From the cell containing the given text, extract its center point as (X, Y) coordinate. 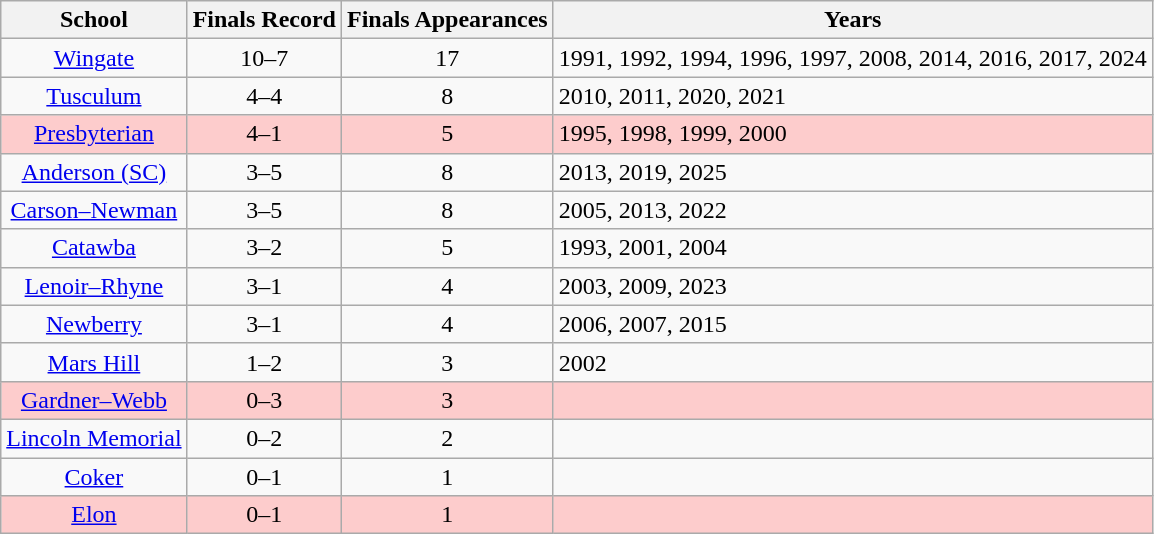
Catawba (94, 248)
2003, 2009, 2023 (852, 286)
Gardner–Webb (94, 400)
Anderson (SC) (94, 172)
Mars Hill (94, 362)
2006, 2007, 2015 (852, 324)
Coker (94, 477)
Lenoir–Rhyne (94, 286)
17 (447, 58)
0–2 (264, 438)
3–2 (264, 248)
1991, 1992, 1994, 1996, 1997, 2008, 2014, 2016, 2017, 2024 (852, 58)
4–1 (264, 134)
Tusculum (94, 96)
4–4 (264, 96)
2013, 2019, 2025 (852, 172)
Finals Appearances (447, 20)
Wingate (94, 58)
1993, 2001, 2004 (852, 248)
Carson–Newman (94, 210)
Presbyterian (94, 134)
2005, 2013, 2022 (852, 210)
2010, 2011, 2020, 2021 (852, 96)
Finals Record (264, 20)
Elon (94, 515)
1–2 (264, 362)
School (94, 20)
0–3 (264, 400)
2 (447, 438)
10–7 (264, 58)
2002 (852, 362)
Newberry (94, 324)
Years (852, 20)
Lincoln Memorial (94, 438)
1995, 1998, 1999, 2000 (852, 134)
